Find where the given text appears and provide that cell's center as [X, Y] coordinate. 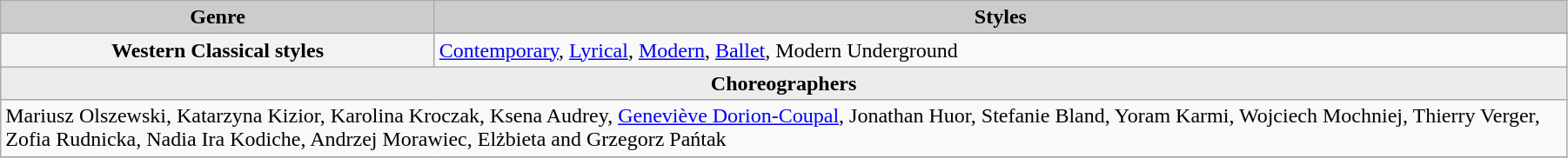
Choreographers [784, 83]
Genre [218, 17]
Contemporary, Lyrical, Modern, Ballet, Modern Underground [1001, 50]
Styles [1001, 17]
Western Classical styles [218, 50]
